Determine the (x, y) coordinate at the center of the cell enclosing the given text.  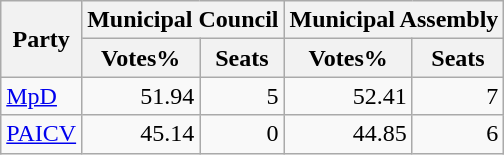
Party (42, 39)
5 (242, 96)
MpD (42, 96)
0 (242, 134)
44.85 (348, 134)
51.94 (141, 96)
Municipal Assembly (394, 20)
PAICV (42, 134)
7 (458, 96)
45.14 (141, 134)
6 (458, 134)
52.41 (348, 96)
Municipal Council (183, 20)
